From the cell containing the given text, extract its center point as [X, Y] coordinate. 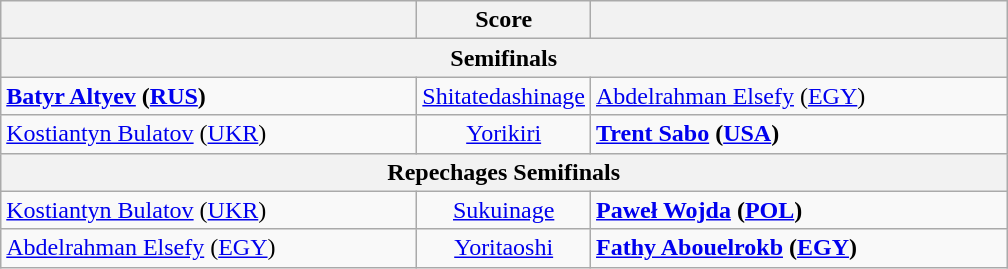
Batyr Altyev (RUS) [209, 96]
Paweł Wojda (POL) [799, 210]
Yoritaoshi [504, 248]
Shitatedashinage [504, 96]
Fathy Abouelrokb (EGY) [799, 248]
Score [504, 20]
Sukuinage [504, 210]
Trent Sabo (USA) [799, 134]
Yorikiri [504, 134]
Repechages Semifinals [504, 172]
Semifinals [504, 58]
